Extract the [x, y] coordinate from the center of the cell holding the provided text.  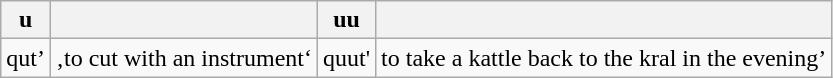
qut’ [26, 58]
u [26, 20]
uu [347, 20]
quut' [347, 58]
to take a kattle back to the kral in the evening’ [604, 58]
‚to cut with an instrument‘ [184, 58]
